Search for the cell housing the specified text and yield its [x, y] center coordinate. 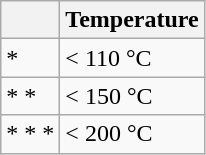
* * [30, 96]
< 110 °C [132, 58]
* [30, 58]
Temperature [132, 20]
< 200 °C [132, 134]
* * * [30, 134]
< 150 °C [132, 96]
